Identify which cell holds the provided text, then report its (x, y) central coordinate. 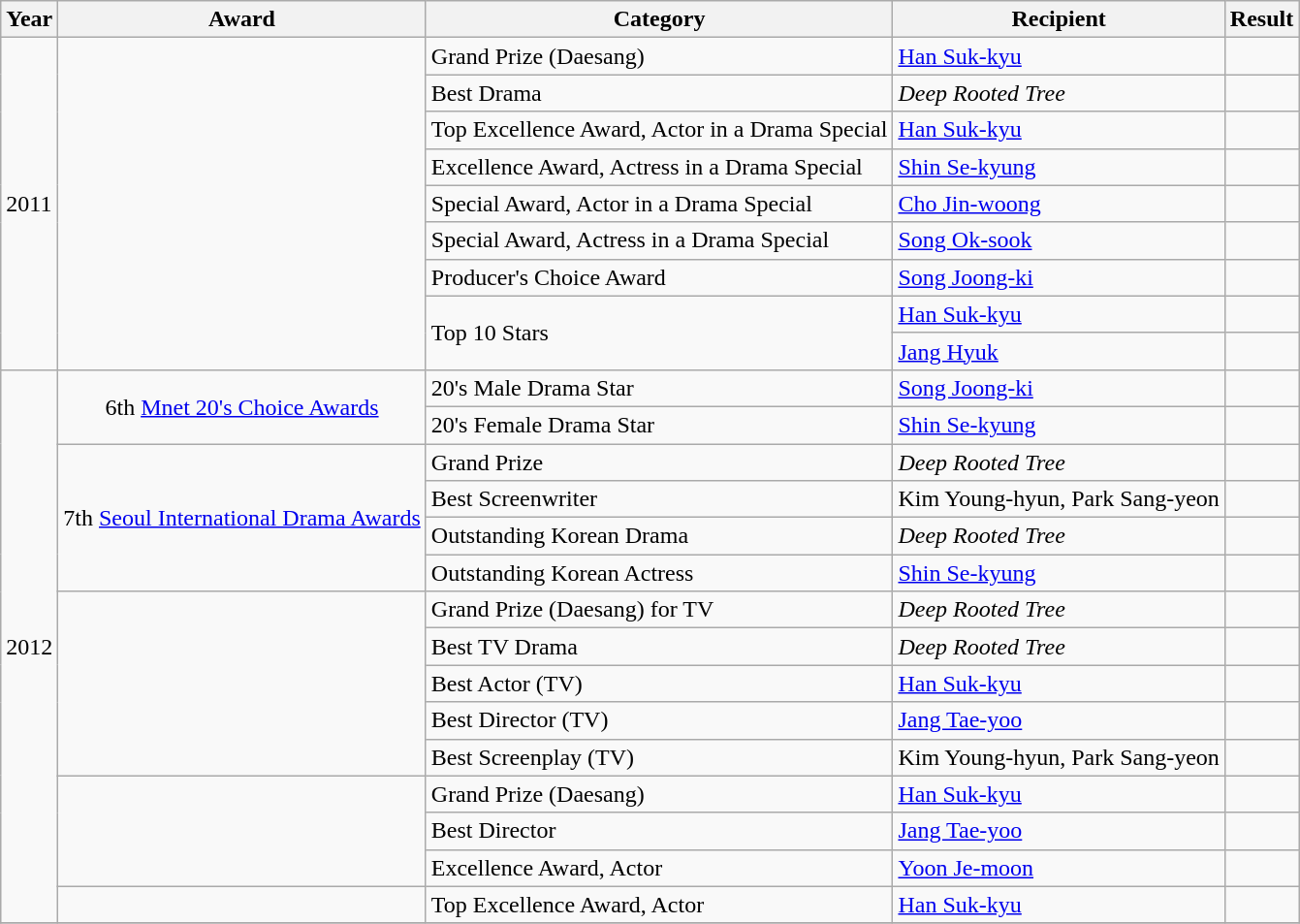
Result (1261, 19)
Year (29, 19)
Best Director (659, 831)
Special Award, Actor in a Drama Special (659, 204)
20's Female Drama Star (659, 425)
6th Mnet 20's Choice Awards (242, 406)
Best Director (TV) (659, 720)
2012 (29, 646)
Outstanding Korean Actress (659, 573)
Yoon Je-moon (1059, 868)
Excellence Award, Actor (659, 868)
Grand Prize (Daesang) for TV (659, 610)
Category (659, 19)
Excellence Award, Actress in a Drama Special (659, 167)
Best Drama (659, 93)
7th Seoul International Drama Awards (242, 518)
Best Actor (TV) (659, 684)
Grand Prize (659, 462)
Special Award, Actress in a Drama Special (659, 240)
Best TV Drama (659, 647)
2011 (29, 204)
Song Ok-sook (1059, 240)
Producer's Choice Award (659, 277)
Top Excellence Award, Actor in a Drama Special (659, 130)
Recipient (1059, 19)
Best Screenplay (TV) (659, 757)
Award (242, 19)
Best Screenwriter (659, 499)
Top 10 Stars (659, 333)
20's Male Drama Star (659, 388)
Top Excellence Award, Actor (659, 905)
Jang Hyuk (1059, 351)
Cho Jin-woong (1059, 204)
Outstanding Korean Drama (659, 536)
